Detect which cell encompasses the target text, then output its [x, y] center coordinate. 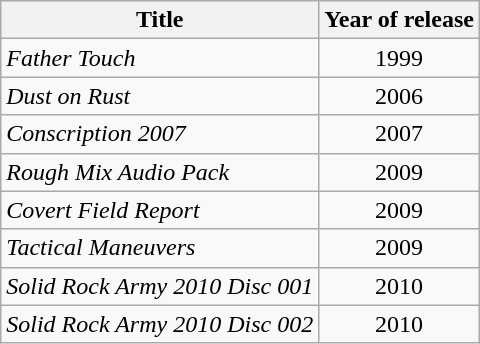
2007 [400, 134]
2006 [400, 96]
1999 [400, 58]
Rough Mix Audio Pack [160, 172]
Solid Rock Army 2010 Disc 002 [160, 324]
Tactical Maneuvers [160, 248]
Conscription 2007 [160, 134]
Title [160, 20]
Dust on Rust [160, 96]
Year of release [400, 20]
Father Touch [160, 58]
Solid Rock Army 2010 Disc 001 [160, 286]
Covert Field Report [160, 210]
